Return the [x, y] coordinate for the center point of the cell that contains the specified text.  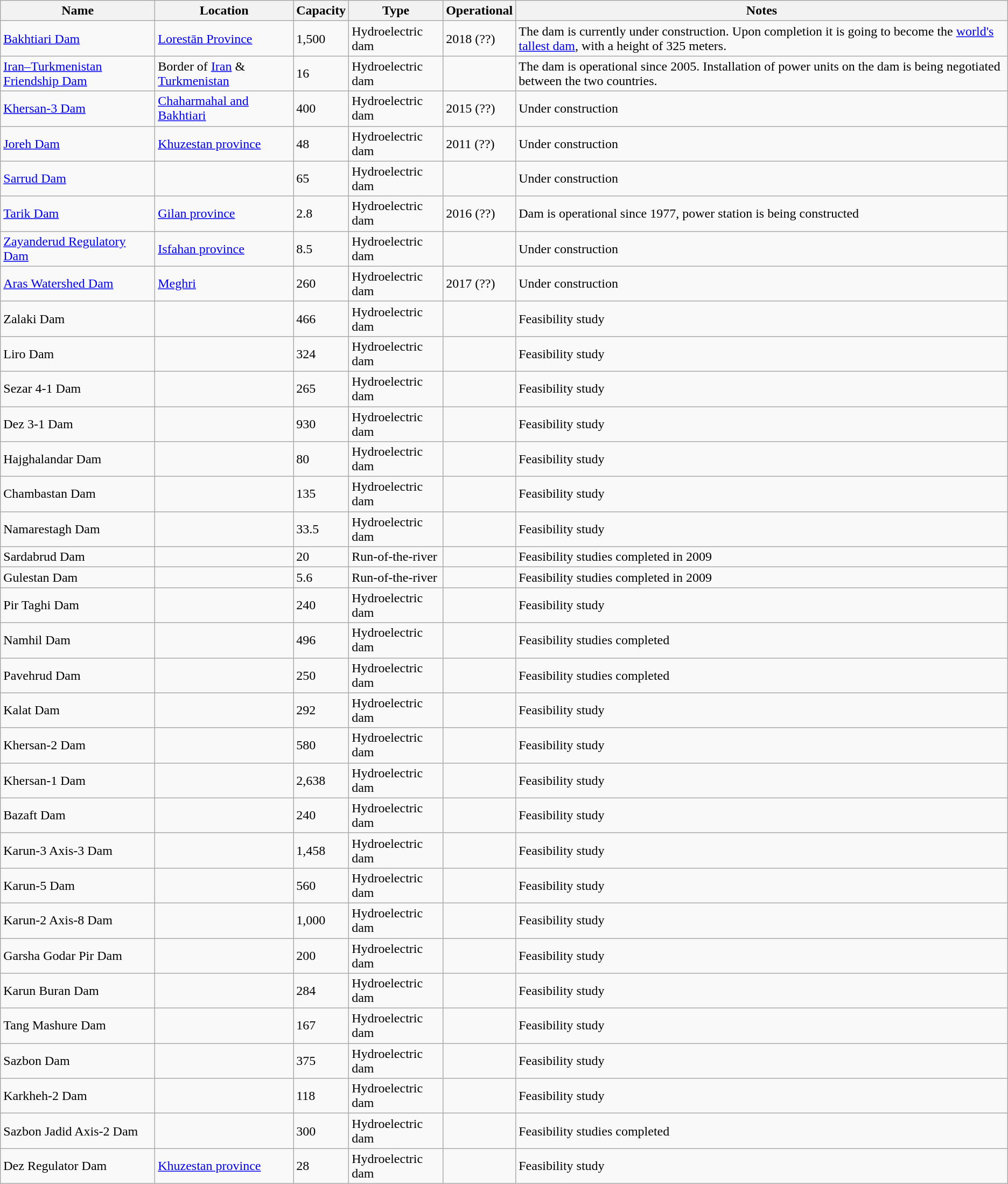
930 [321, 423]
284 [321, 991]
Dez 3-1 Dam [78, 423]
8.5 [321, 249]
Aras Watershed Dam [78, 283]
118 [321, 1096]
466 [321, 319]
Chaharmahal and Bakhtiari [224, 109]
Pir Taghi Dam [78, 605]
Dez Regulator Dam [78, 1166]
Bazaft Dam [78, 816]
33.5 [321, 529]
Namhil Dam [78, 640]
Hajghalandar Dam [78, 459]
Liro Dam [78, 353]
Isfahan province [224, 249]
Karkheh-2 Dam [78, 1096]
Tarik Dam [78, 213]
16 [321, 73]
Tang Mashure Dam [78, 1026]
2.8 [321, 213]
260 [321, 283]
324 [321, 353]
Pavehrud Dam [78, 675]
Joreh Dam [78, 143]
300 [321, 1131]
1,500 [321, 39]
2015 (??) [479, 109]
Gilan province [224, 213]
Sezar 4-1 Dam [78, 389]
1,000 [321, 920]
496 [321, 640]
Dam is operational since 1977, power station is being constructed [762, 213]
2017 (??) [479, 283]
Capacity [321, 11]
200 [321, 956]
167 [321, 1026]
Notes [762, 11]
The dam is operational since 2005. Installation of power units on the dam is being negotiated between the two countries. [762, 73]
Karun Buran Dam [78, 991]
Khersan-3 Dam [78, 109]
Type [396, 11]
Sarrud Dam [78, 179]
Chambastan Dam [78, 495]
Namarestagh Dam [78, 529]
Location [224, 11]
Gulestan Dam [78, 577]
2016 (??) [479, 213]
1,458 [321, 850]
Kalat Dam [78, 710]
Karun-2 Axis-8 Dam [78, 920]
400 [321, 109]
Zalaki Dam [78, 319]
Bakhtiari Dam [78, 39]
Meghri [224, 283]
265 [321, 389]
Lorestān Province [224, 39]
375 [321, 1061]
Khersan-2 Dam [78, 746]
Operational [479, 11]
Sardabrud Dam [78, 557]
Zayanderud Regulatory Dam [78, 249]
560 [321, 886]
80 [321, 459]
Karun-3 Axis-3 Dam [78, 850]
28 [321, 1166]
5.6 [321, 577]
48 [321, 143]
580 [321, 746]
292 [321, 710]
Garsha Godar Pir Dam [78, 956]
Sazbon Jadid Axis-2 Dam [78, 1131]
2,638 [321, 780]
20 [321, 557]
Karun-5 Dam [78, 886]
2018 (??) [479, 39]
Name [78, 11]
Iran–Turkmenistan Friendship Dam [78, 73]
Khersan-1 Dam [78, 780]
2011 (??) [479, 143]
135 [321, 495]
The dam is currently under construction. Upon completion it is going to become the world's tallest dam, with a height of 325 meters. [762, 39]
Border of Iran & Turkmenistan [224, 73]
250 [321, 675]
Sazbon Dam [78, 1061]
65 [321, 179]
